Identify which cell holds the provided text, then report its (x, y) central coordinate. 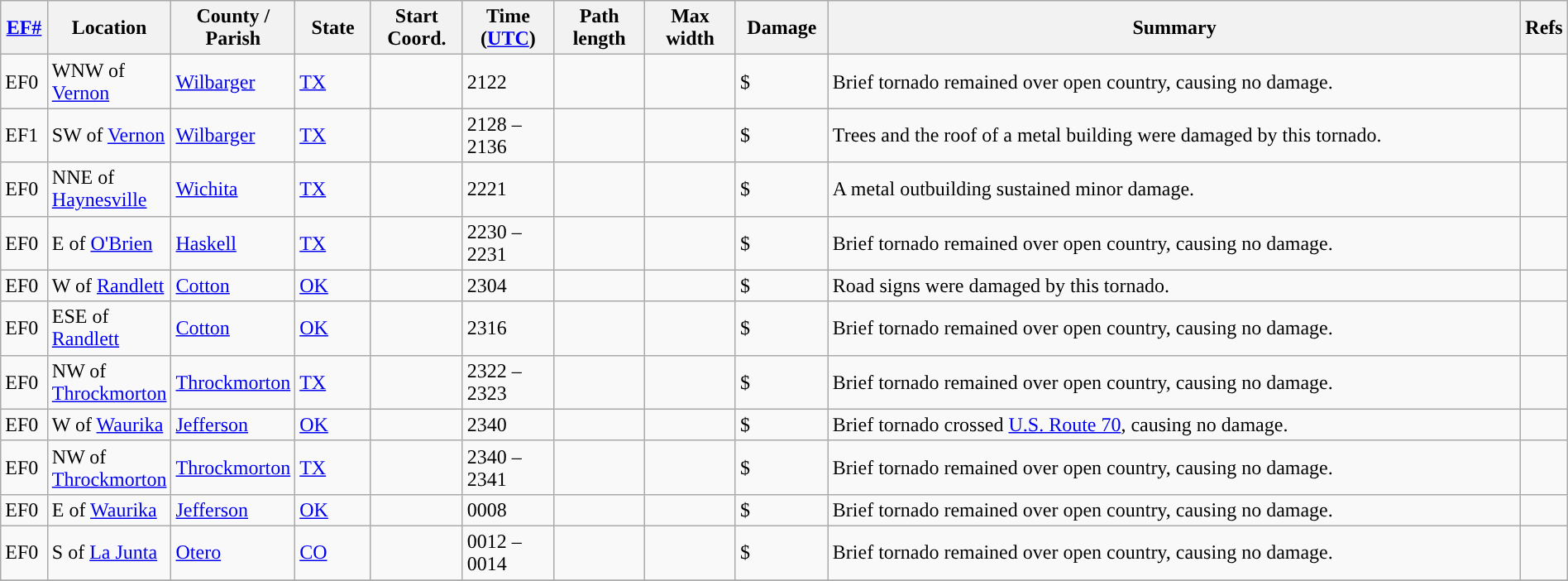
A metal outbuilding sustained minor damage. (1174, 189)
Trees and the roof of a metal building were damaged by this tornado. (1174, 136)
2221 (508, 189)
2128 – 2136 (508, 136)
Time (UTC) (508, 28)
ESE of Randlett (109, 328)
Brief tornado crossed U.S. Route 70, causing no damage. (1174, 425)
2322 – 2323 (508, 382)
W of Randlett (109, 286)
NNE of Haynesville (109, 189)
W of Waurika (109, 425)
Otero (233, 553)
EF# (25, 28)
SW of Vernon (109, 136)
Wichita (233, 189)
2304 (508, 286)
0008 (508, 510)
WNW of Vernon (109, 81)
E of Waurika (109, 510)
Road signs were damaged by this tornado. (1174, 286)
Summary (1174, 28)
Start Coord. (417, 28)
2230 – 2231 (508, 243)
State (333, 28)
County / Parish (233, 28)
CO (333, 553)
2340 – 2341 (508, 467)
Haskell (233, 243)
Max width (691, 28)
E of O'Brien (109, 243)
2316 (508, 328)
0012 – 0014 (508, 553)
S of La Junta (109, 553)
Damage (782, 28)
2340 (508, 425)
2122 (508, 81)
Path length (600, 28)
EF1 (25, 136)
Refs (1544, 28)
Location (109, 28)
